Find where the given text appears and provide that cell's center as (X, Y) coordinate. 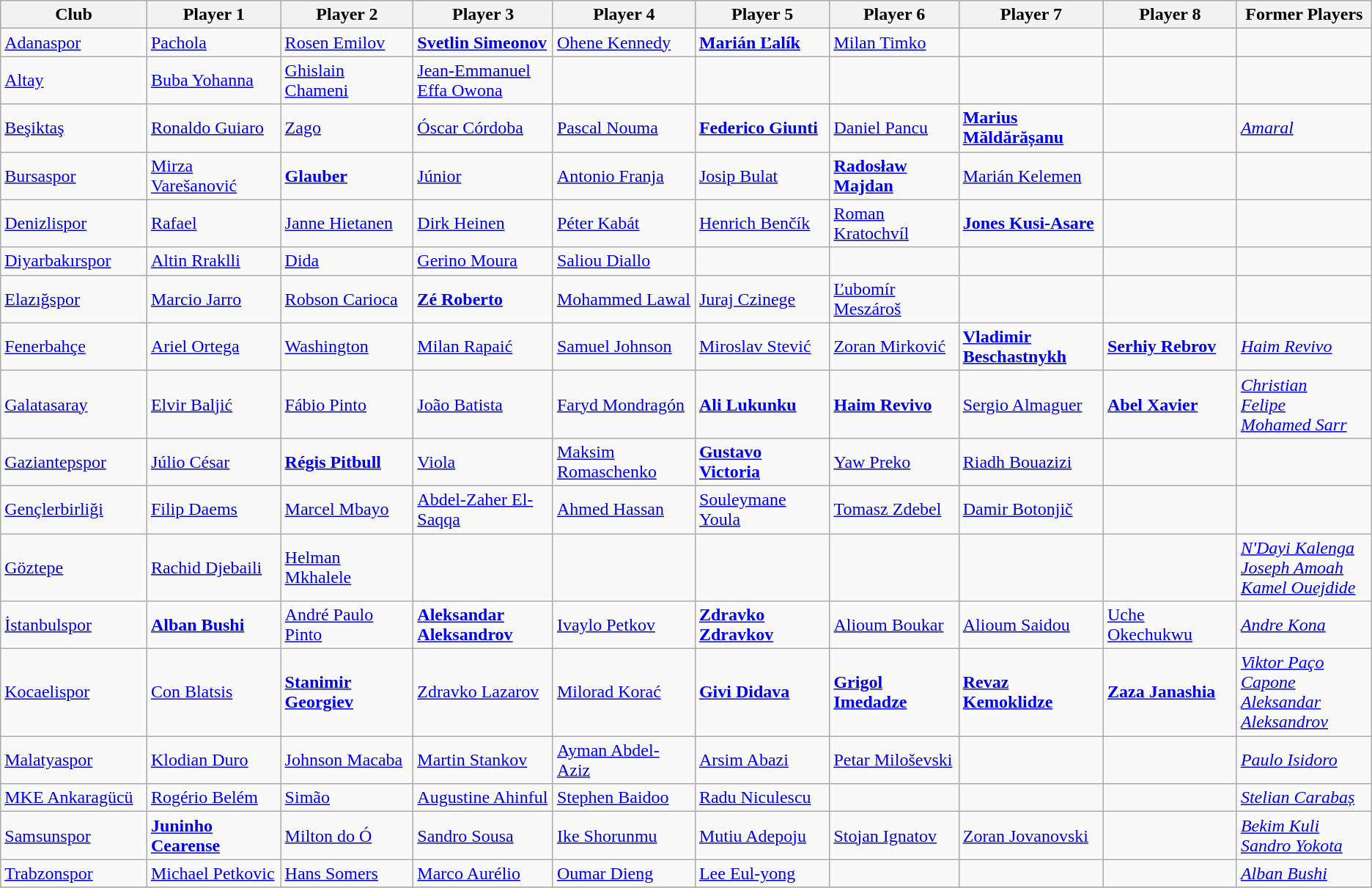
Gustavo Victoria (762, 462)
Abdel-Zaher El-Saqqa (484, 509)
Player 6 (894, 15)
Stelian Carabaș (1304, 798)
Daniel Pancu (894, 128)
Yaw Preko (894, 462)
Zé Roberto (484, 299)
Milton do Ó (347, 836)
Óscar Córdoba (484, 128)
Federico Giunti (762, 128)
Marco Aurélio (484, 873)
Oumar Dieng (624, 873)
Amaral (1304, 128)
Altin Rraklli (214, 261)
Ike Shorunmu (624, 836)
Gerino Moura (484, 261)
Trabzonspor (74, 873)
Con Blatsis (214, 692)
Abel Xavier (1170, 404)
Petar Miloševski (894, 760)
Zdravko Zdravkov (762, 625)
Svetlin Simeonov (484, 43)
Ivaylo Petkov (624, 625)
Klodian Duro (214, 760)
Milorad Korać (624, 692)
Dirk Heinen (484, 223)
André Paulo Pinto (347, 625)
Marius Măldărășanu (1030, 128)
Adanaspor (74, 43)
MKE Ankaragücü (74, 798)
Milan Timko (894, 43)
Arsim Abazi (762, 760)
Péter Kabát (624, 223)
Player 8 (1170, 15)
Jean-Emmanuel Effa Owona (484, 81)
Club (74, 15)
Alioum Boukar (894, 625)
Serhiy Rebrov (1170, 346)
Kocaelispor (74, 692)
N'Dayi Kalenga Joseph Amoah Kamel Ouejdide (1304, 568)
Mutiu Adepoju (762, 836)
Milan Rapaić (484, 346)
Paulo Isidoro (1304, 760)
Rogério Belém (214, 798)
Ahmed Hassan (624, 509)
Player 1 (214, 15)
Josip Bulat (762, 176)
Ghislain Chameni (347, 81)
Beşiktaş (74, 128)
Juraj Czinege (762, 299)
Rachid Djebaili (214, 568)
Marcel Mbayo (347, 509)
Ľubomír Meszároš (894, 299)
Júnior (484, 176)
Aleksandar Aleksandrov (484, 625)
Zoran Jovanovski (1030, 836)
Pascal Nouma (624, 128)
Pachola (214, 43)
İstanbulspor (74, 625)
Augustine Ahinful (484, 798)
Marián Kelemen (1030, 176)
Hans Somers (347, 873)
Fenerbahçe (74, 346)
Antonio Franja (624, 176)
Tomasz Zdebel (894, 509)
Radosław Majdan (894, 176)
Radu Niculescu (762, 798)
Stephen Baidoo (624, 798)
Buba Yohanna (214, 81)
Christian Felipe Mohamed Sarr (1304, 404)
Henrich Benčík (762, 223)
Player 5 (762, 15)
Andre Kona (1304, 625)
Júlio César (214, 462)
Samsunspor (74, 836)
Janne Hietanen (347, 223)
Johnson Macaba (347, 760)
Rosen Emilov (347, 43)
Malatyaspor (74, 760)
Bursaspor (74, 176)
Viola (484, 462)
Göztepe (74, 568)
Ali Lukunku (762, 404)
Stojan Ignatov (894, 836)
Filip Daems (214, 509)
Glauber (347, 176)
Ohene Kennedy (624, 43)
Sandro Sousa (484, 836)
Juninho Cearense (214, 836)
Uche Okechukwu (1170, 625)
Player 7 (1030, 15)
Souleymane Youla (762, 509)
Revaz Kemoklidze (1030, 692)
Diyarbakırspor (74, 261)
Viktor Paço Capone Aleksandar Aleksandrov (1304, 692)
Stanimir Georgiev (347, 692)
Gençlerbirliği (74, 509)
Ronaldo Guiaro (214, 128)
Zdravko Lazarov (484, 692)
Vladimir Beschastnykh (1030, 346)
Simão (347, 798)
Jones Kusi-Asare (1030, 223)
Ariel Ortega (214, 346)
Martin Stankov (484, 760)
Elvir Baljić (214, 404)
Bekim Kuli Sandro Yokota (1304, 836)
Player 3 (484, 15)
Régis Pitbull (347, 462)
Lee Eul-yong (762, 873)
Givi Didava (762, 692)
Riadh Bouazizi (1030, 462)
Fábio Pinto (347, 404)
Sergio Almaguer (1030, 404)
Faryd Mondragón (624, 404)
Mohammed Lawal (624, 299)
Maksim Romaschenko (624, 462)
Zaza Janashia (1170, 692)
Galatasaray (74, 404)
Rafael (214, 223)
Roman Kratochvíl (894, 223)
Zoran Mirković (894, 346)
Altay (74, 81)
Ayman Abdel-Aziz (624, 760)
João Batista (484, 404)
Saliou Diallo (624, 261)
Robson Carioca (347, 299)
Washington (347, 346)
Zago (347, 128)
Alioum Saidou (1030, 625)
Player 4 (624, 15)
Mirza Varešanović (214, 176)
Marián Ľalík (762, 43)
Gaziantepspor (74, 462)
Grigol Imedadze (894, 692)
Michael Petkovic (214, 873)
Marcio Jarro (214, 299)
Former Players (1304, 15)
Helman Mkhalele (347, 568)
Dida (347, 261)
Denizlispor (74, 223)
Damir Botonjič (1030, 509)
Player 2 (347, 15)
Miroslav Stević (762, 346)
Samuel Johnson (624, 346)
Elazığspor (74, 299)
